Capture the cell that displays the provided text and extract its (x, y) central coordinate. 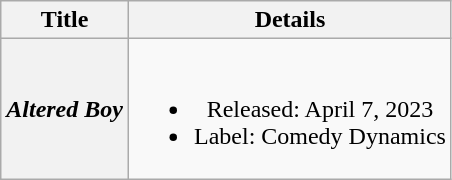
Released: April 7, 2023Label: Comedy Dynamics (290, 109)
Details (290, 20)
Title (65, 20)
Altered Boy (65, 109)
